Provide the [x, y] coordinate of the cell's center where the given text is located.  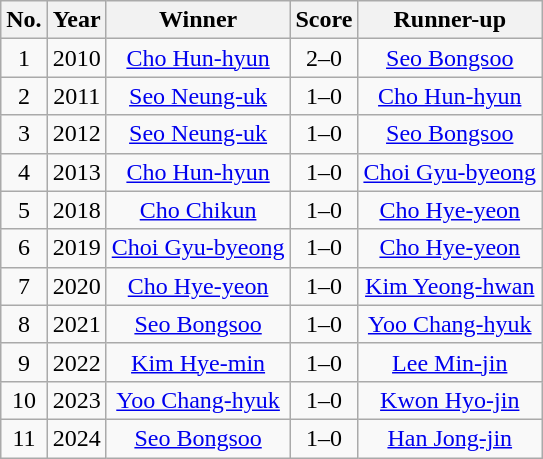
2022 [76, 362]
Score [324, 20]
Han Jong-jin [450, 438]
Runner-up [450, 20]
2018 [76, 210]
No. [24, 20]
Kwon Hyo-jin [450, 400]
2010 [76, 58]
2011 [76, 96]
Kim Yeong-hwan [450, 286]
2020 [76, 286]
2 [24, 96]
10 [24, 400]
2–0 [324, 58]
Year [76, 20]
Lee Min-jin [450, 362]
Cho Chikun [198, 210]
1 [24, 58]
Kim Hye-min [198, 362]
9 [24, 362]
Winner [198, 20]
5 [24, 210]
2013 [76, 172]
2024 [76, 438]
2012 [76, 134]
2019 [76, 248]
7 [24, 286]
2023 [76, 400]
6 [24, 248]
3 [24, 134]
2021 [76, 324]
8 [24, 324]
4 [24, 172]
11 [24, 438]
